Locate the cell with the specified text and output its (X, Y) center coordinate. 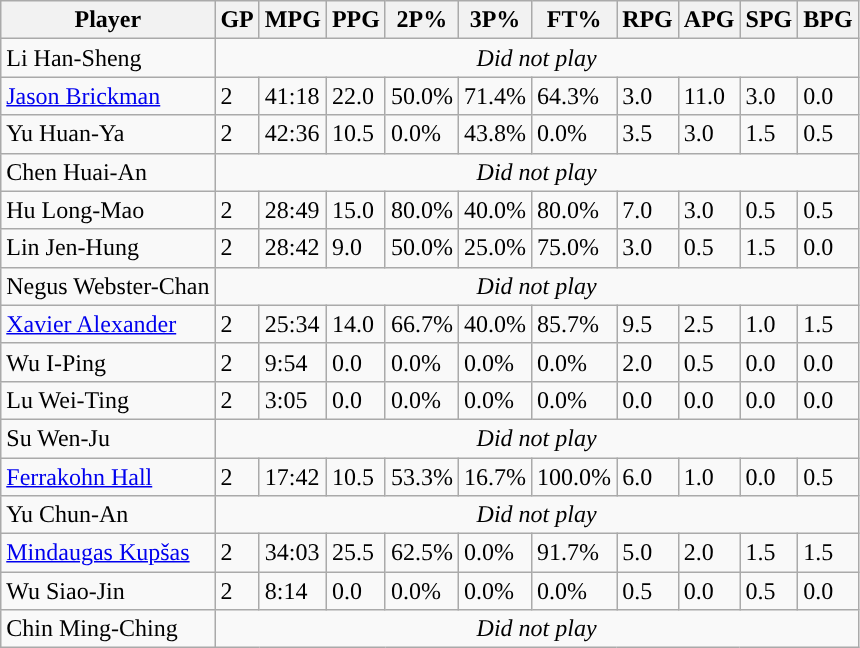
22.0 (356, 96)
14.0 (356, 324)
8:14 (292, 591)
42:36 (292, 134)
Chen Huai-An (108, 172)
FT% (574, 20)
6.0 (648, 477)
11.0 (709, 96)
3:05 (292, 400)
64.3% (574, 96)
34:03 (292, 553)
Lu Wei-Ting (108, 400)
Hu Long-Mao (108, 210)
3P% (494, 20)
Li Han-Sheng (108, 58)
28:49 (292, 210)
3.5 (648, 134)
Wu I-Ping (108, 362)
25.0% (494, 248)
16.7% (494, 477)
25:34 (292, 324)
41:18 (292, 96)
MPG (292, 20)
Mindaugas Kupšas (108, 553)
17:42 (292, 477)
BPG (828, 20)
Negus Webster-Chan (108, 286)
62.5% (422, 553)
Ferrakohn Hall (108, 477)
SPG (769, 20)
Chin Ming-Ching (108, 629)
9.5 (648, 324)
Yu Chun-An (108, 515)
15.0 (356, 210)
71.4% (494, 96)
Yu Huan-Ya (108, 134)
Player (108, 20)
RPG (648, 20)
7.0 (648, 210)
53.3% (422, 477)
91.7% (574, 553)
Su Wen-Ju (108, 438)
Wu Siao-Jin (108, 591)
85.7% (574, 324)
2P% (422, 20)
9.0 (356, 248)
2.5 (709, 324)
Xavier Alexander (108, 324)
Lin Jen-Hung (108, 248)
43.8% (494, 134)
75.0% (574, 248)
Jason Brickman (108, 96)
9:54 (292, 362)
100.0% (574, 477)
5.0 (648, 553)
PPG (356, 20)
GP (237, 20)
APG (709, 20)
66.7% (422, 324)
28:42 (292, 248)
25.5 (356, 553)
